Determine the (X, Y) coordinate at the center of the cell enclosing the given text.  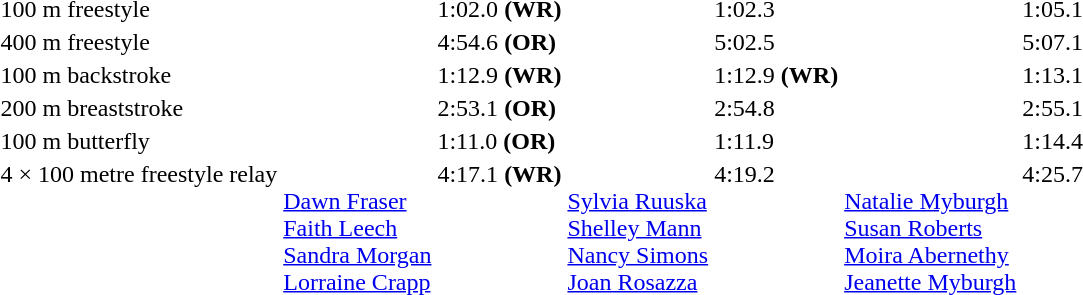
1:11.9 (776, 141)
2:54.8 (776, 108)
1:11.0 (OR) (500, 141)
5:02.5 (776, 42)
2:53.1 (OR) (500, 108)
4:54.6 (OR) (500, 42)
